Return the (X, Y) coordinate for the center point of the cell that contains the specified text.  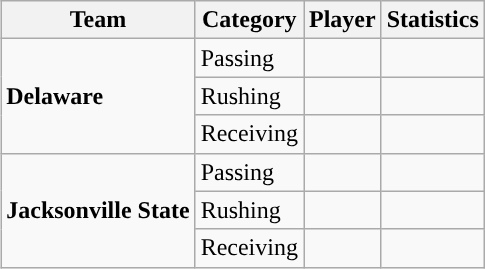
Jacksonville State (98, 210)
Player (343, 20)
Delaware (98, 96)
Statistics (432, 20)
Category (249, 20)
Team (98, 20)
